Return the (X, Y) coordinate for the center point of the cell that contains the specified text.  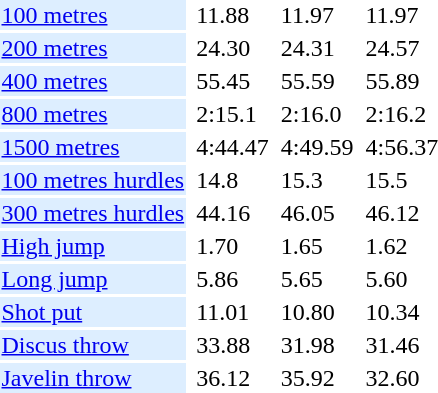
High jump (93, 246)
100 metres (93, 15)
5.65 (317, 279)
24.30 (233, 48)
1500 metres (93, 147)
Javelin throw (93, 378)
5.86 (233, 279)
24.31 (317, 48)
2:15.1 (233, 114)
Discus throw (93, 345)
14.8 (233, 180)
36.12 (233, 378)
300 metres hurdles (93, 213)
46.05 (317, 213)
55.59 (317, 81)
10.80 (317, 312)
Shot put (93, 312)
11.97 (317, 15)
44.16 (233, 213)
Long jump (93, 279)
15.3 (317, 180)
31.98 (317, 345)
200 metres (93, 48)
33.88 (233, 345)
11.01 (233, 312)
55.45 (233, 81)
800 metres (93, 114)
4:49.59 (317, 147)
400 metres (93, 81)
100 metres hurdles (93, 180)
1.70 (233, 246)
2:16.0 (317, 114)
1.65 (317, 246)
11.88 (233, 15)
35.92 (317, 378)
4:44.47 (233, 147)
